Determine the [x, y] coordinate at the center of the cell enclosing the given text.  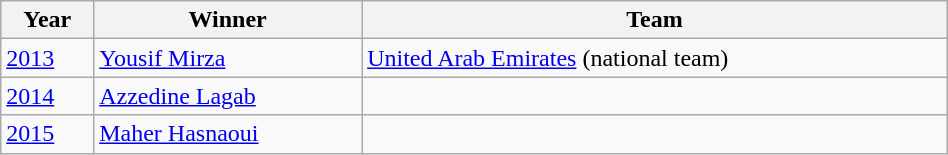
Year [48, 20]
2014 [48, 96]
Maher Hasnaoui [228, 134]
Winner [228, 20]
Team [655, 20]
2013 [48, 58]
2015 [48, 134]
Azzedine Lagab [228, 96]
United Arab Emirates (national team) [655, 58]
Yousif Mirza [228, 58]
